Return the [x, y] coordinate for the center point of the cell that contains the specified text.  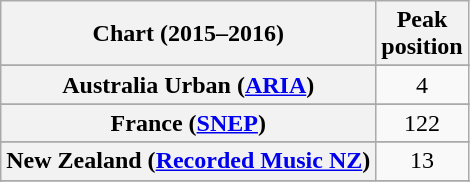
France (SNEP) [188, 123]
Australia Urban (ARIA) [188, 85]
Chart (2015–2016) [188, 34]
Peakposition [422, 34]
4 [422, 85]
122 [422, 123]
New Zealand (Recorded Music NZ) [188, 161]
13 [422, 161]
